Return the (X, Y) coordinate for the center point of the cell that contains the specified text.  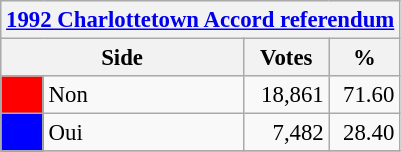
71.60 (364, 95)
Side (122, 58)
Oui (143, 133)
Non (143, 95)
18,861 (286, 95)
1992 Charlottetown Accord referendum (200, 20)
Votes (286, 58)
28.40 (364, 133)
7,482 (286, 133)
% (364, 58)
